Locate the cell with the specified text and output its [X, Y] center coordinate. 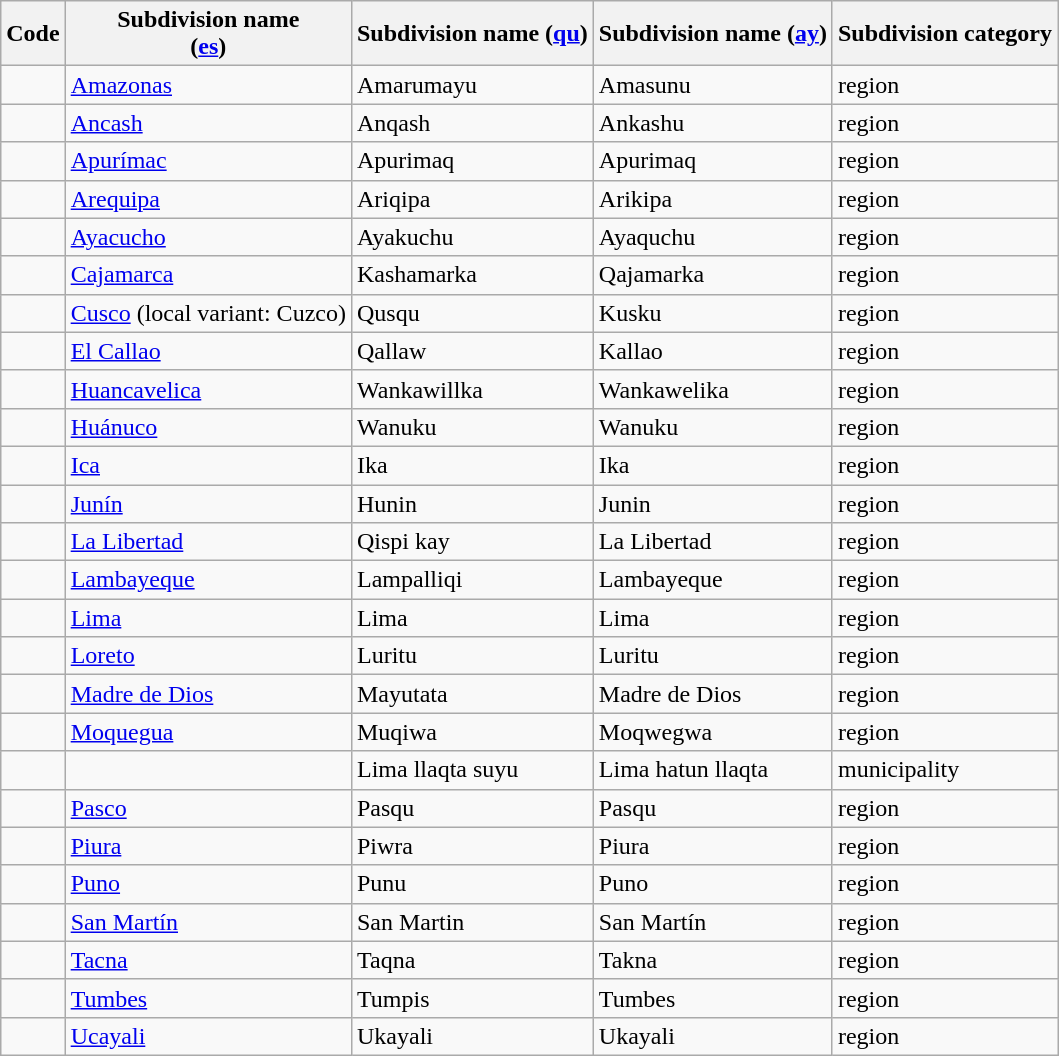
Lampalliqi [472, 580]
Kashamarka [472, 275]
Apurímac [208, 161]
Pasco [208, 808]
Huánuco [208, 427]
Taqna [472, 960]
Kallao [712, 351]
Piwra [472, 846]
Mayutata [472, 694]
Wankawillka [472, 389]
Hunin [472, 503]
Qallaw [472, 351]
Code [33, 34]
Ayacucho [208, 237]
Ariqipa [472, 199]
Tacna [208, 960]
Anqash [472, 123]
Subdivision category [944, 34]
Junín [208, 503]
Subdivision name (qu) [472, 34]
Ankashu [712, 123]
Punu [472, 884]
Qusqu [472, 313]
Arikipa [712, 199]
Wankawelika [712, 389]
Junin [712, 503]
Moqwegwa [712, 732]
Amazonas [208, 85]
Subdivision name(es) [208, 34]
Loreto [208, 656]
Ayakuchu [472, 237]
San Martin [472, 922]
Ayaquchu [712, 237]
Ucayali [208, 1036]
Qajamarka [712, 275]
municipality [944, 770]
Lima llaqta suyu [472, 770]
Takna [712, 960]
Arequipa [208, 199]
Moquegua [208, 732]
Cusco (local variant: Cuzco) [208, 313]
Lima hatun llaqta [712, 770]
Subdivision name (ay) [712, 34]
Huancavelica [208, 389]
Tumpis [472, 998]
Cajamarca [208, 275]
Ica [208, 465]
Kusku [712, 313]
Ancash [208, 123]
Qispi kay [472, 542]
Amasunu [712, 85]
Amarumayu [472, 85]
El Callao [208, 351]
Muqiwa [472, 732]
